Output the [x, y] coordinate of the center of the cell containing the given text.  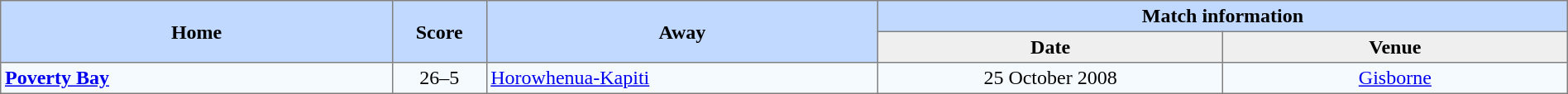
Poverty Bay [197, 78]
Match information [1223, 16]
Home [197, 31]
Gisborne [1394, 78]
Away [682, 31]
25 October 2008 [1050, 78]
Horowhenua-Kapiti [682, 78]
Date [1050, 47]
26–5 [439, 78]
Score [439, 31]
Venue [1394, 47]
